Identify which cell holds the provided text, then report its (x, y) central coordinate. 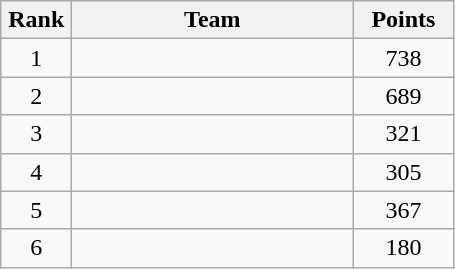
6 (36, 248)
2 (36, 96)
5 (36, 210)
180 (404, 248)
367 (404, 210)
Rank (36, 20)
689 (404, 96)
Points (404, 20)
321 (404, 134)
Team (212, 20)
4 (36, 172)
738 (404, 58)
305 (404, 172)
3 (36, 134)
1 (36, 58)
